Output the [X, Y] coordinate of the center of the cell containing the given text.  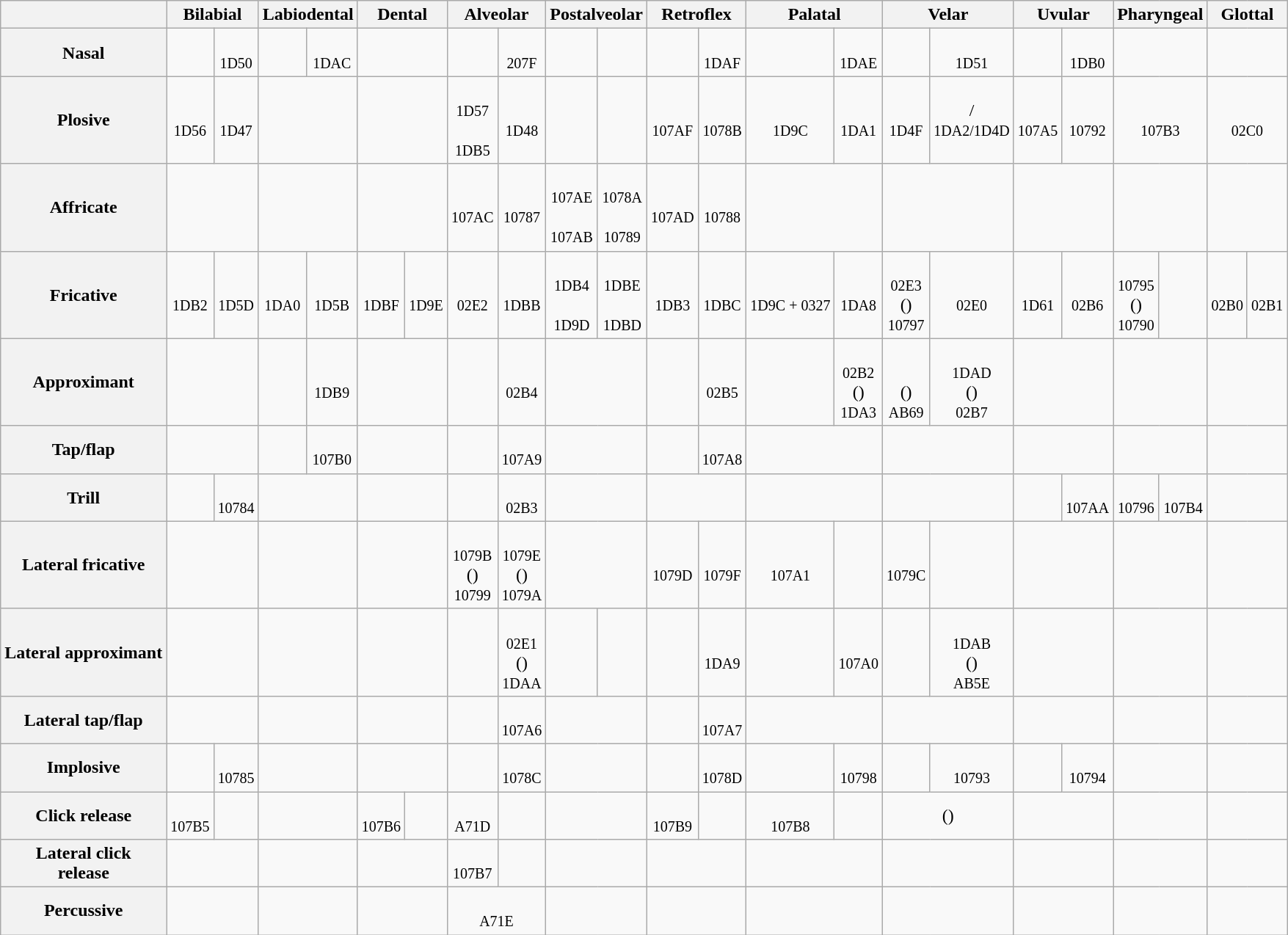
02B5 [722, 382]
1079F [722, 565]
1078B [722, 120]
10792 [1088, 120]
1D571DB5 [473, 120]
1D9C [790, 120]
107B4 [1183, 498]
Percussive [84, 912]
1078C [522, 768]
107A8 [722, 449]
1079B()10799 [473, 565]
1DA9 [722, 652]
107A1 [790, 565]
Click release [84, 815]
107B9 [672, 815]
1DB41D9D [572, 295]
1DBE1DBD [622, 295]
1078A10789 [622, 207]
1DB3 [672, 295]
1DB0 [1088, 53]
Plosive [84, 120]
02B4 [522, 382]
1DA1 [859, 120]
02B6 [1088, 295]
10785 [236, 768]
Velar [948, 15]
107AF [672, 120]
107B7 [473, 863]
1D50 [236, 53]
107B0 [332, 449]
1DBF [381, 295]
1D9E [426, 295]
107B5 [190, 815]
Fricative [84, 295]
Lateral clickrelease [84, 863]
10793 [972, 768]
107A7 [722, 719]
1DBC [722, 295]
1078D [722, 768]
107B8 [790, 815]
Lateral approximant [84, 652]
1DA8 [859, 295]
02E3()10797 [906, 295]
02E1()1DAA [522, 652]
Lateral fricative [84, 565]
() [948, 815]
Implosive [84, 768]
02B0 [1227, 295]
Glottal [1248, 15]
1D47 [236, 120]
207F [522, 53]
A71D [473, 815]
Tap/flap [84, 449]
1D9C + 0327 [790, 295]
1079E()1079A [522, 565]
107A5 [1038, 120]
107AC [473, 207]
10788 [722, 207]
10784 [236, 498]
Postalveolar [597, 15]
1D51 [972, 53]
1079D [672, 565]
10798 [859, 768]
1DAF [722, 53]
Palatal [815, 15]
Pharyngeal [1160, 15]
Nasal [84, 53]
02E0 [972, 295]
1DA0 [282, 295]
1DBB [522, 295]
107AA [1088, 498]
Labiodental [308, 15]
1DAD()02B7 [972, 382]
107B3 [1160, 120]
Alveolar [496, 15]
10787 [522, 207]
107A6 [522, 719]
1DAC [332, 53]
107A9 [522, 449]
02B2()1DA3 [859, 382]
Trill [84, 498]
1D5D [236, 295]
Bilabial [213, 15]
1D5B [332, 295]
107A0 [859, 652]
107AE107AB [572, 207]
Uvular [1063, 15]
Lateral tap/flap [84, 719]
10794 [1088, 768]
()AB69 [906, 382]
107AD [672, 207]
1DB9 [332, 382]
1D4F [906, 120]
02C0 [1248, 120]
1D61 [1038, 295]
Affricate [84, 207]
1DAB()AB5E [972, 652]
Retroflex [696, 15]
1DAE [859, 53]
A71E [496, 912]
107B6 [381, 815]
1079C [906, 565]
02E2 [473, 295]
1D48 [522, 120]
Approximant [84, 382]
1DB2 [190, 295]
/1DA2/1D4D [972, 120]
02B3 [522, 498]
10795()10790 [1136, 295]
10796 [1136, 498]
02B1 [1267, 295]
Dental [402, 15]
1D56 [190, 120]
